Output the [x, y] coordinate of the center of the cell containing the given text.  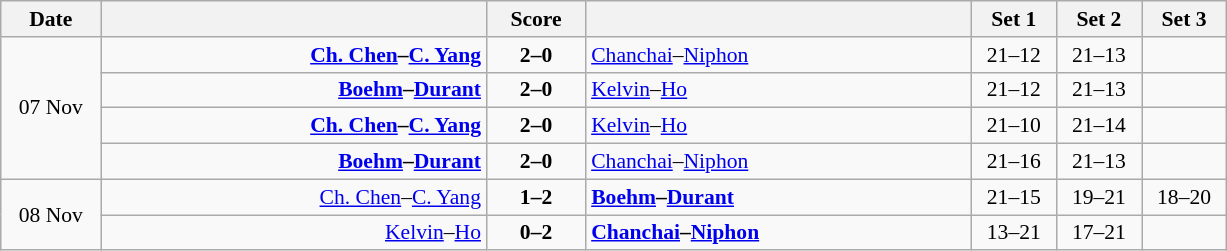
Set 3 [1184, 19]
08 Nov [51, 214]
Date [51, 19]
Score [536, 19]
21–10 [1014, 126]
Set 2 [1098, 19]
13–21 [1014, 233]
19–21 [1098, 197]
17–21 [1098, 233]
Set 1 [1014, 19]
18–20 [1184, 197]
1–2 [536, 197]
07 Nov [51, 108]
21–15 [1014, 197]
0–2 [536, 233]
21–16 [1014, 162]
21–14 [1098, 126]
